Return the [x, y] coordinate for the center point of the cell that contains the specified text.  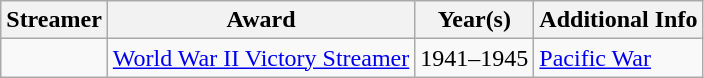
Year(s) [474, 20]
Pacific War [618, 58]
1941–1945 [474, 58]
Award [260, 20]
Additional Info [618, 20]
Streamer [54, 20]
World War II Victory Streamer [260, 58]
